Return the (X, Y) coordinate for the center point of the cell that contains the specified text.  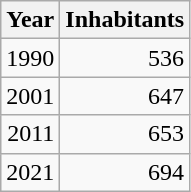
2011 (30, 134)
1990 (30, 58)
653 (125, 134)
536 (125, 58)
2001 (30, 96)
Year (30, 20)
694 (125, 172)
647 (125, 96)
2021 (30, 172)
Inhabitants (125, 20)
